Output the [X, Y] coordinate of the center of the cell containing the given text.  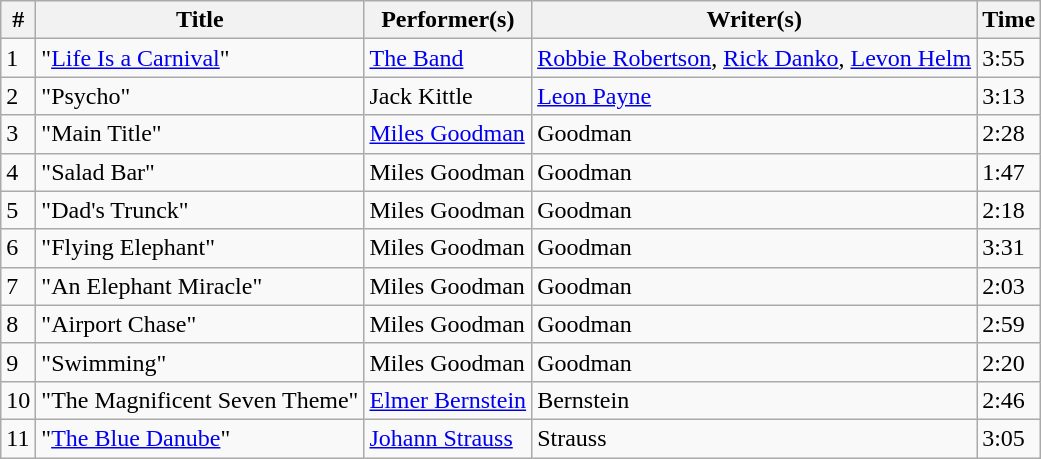
Elmer Bernstein [448, 400]
1 [18, 58]
2:03 [1009, 286]
"Psycho" [200, 96]
3:31 [1009, 248]
"The Blue Danube" [200, 438]
8 [18, 324]
2:18 [1009, 210]
4 [18, 172]
Bernstein [754, 400]
11 [18, 438]
10 [18, 400]
"Salad Bar" [200, 172]
9 [18, 362]
1:47 [1009, 172]
Jack Kittle [448, 96]
Strauss [754, 438]
Performer(s) [448, 20]
"Flying Elephant" [200, 248]
"Main Title" [200, 134]
2:46 [1009, 400]
Leon Payne [754, 96]
6 [18, 248]
2:28 [1009, 134]
Robbie Robertson, Rick Danko, Levon Helm [754, 58]
# [18, 20]
The Band [448, 58]
"Swimming" [200, 362]
3:55 [1009, 58]
Writer(s) [754, 20]
3:05 [1009, 438]
"Airport Chase" [200, 324]
5 [18, 210]
3 [18, 134]
3:13 [1009, 96]
Title [200, 20]
"Life Is a Carnival" [200, 58]
"An Elephant Miracle" [200, 286]
2:20 [1009, 362]
"Dad's Trunck" [200, 210]
7 [18, 286]
Time [1009, 20]
Johann Strauss [448, 438]
"The Magnificent Seven Theme" [200, 400]
2 [18, 96]
2:59 [1009, 324]
